Pinpoint the cell where the given text exists, returning its [x, y] midpoint coordinate. 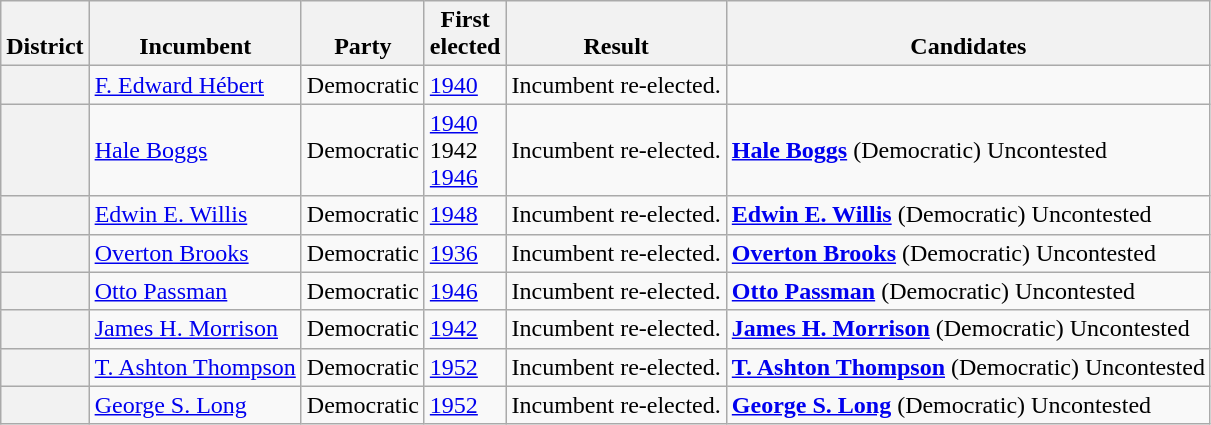
1940 [465, 85]
Incumbent [195, 34]
George S. Long (Democratic) Uncontested [968, 405]
George S. Long [195, 405]
T. Ashton Thompson [195, 367]
Otto Passman (Democratic) Uncontested [968, 291]
Overton Brooks [195, 253]
Hale Boggs (Democratic) Uncontested [968, 150]
Edwin E. Willis [195, 215]
1936 [465, 253]
Otto Passman [195, 291]
19401942 1946 [465, 150]
Result [616, 34]
Firstelected [465, 34]
Overton Brooks (Democratic) Uncontested [968, 253]
1948 [465, 215]
Edwin E. Willis (Democratic) Uncontested [968, 215]
James H. Morrison [195, 329]
District [45, 34]
Hale Boggs [195, 150]
F. Edward Hébert [195, 85]
T. Ashton Thompson (Democratic) Uncontested [968, 367]
Party [362, 34]
1942 [465, 329]
1946 [465, 291]
James H. Morrison (Democratic) Uncontested [968, 329]
Candidates [968, 34]
